Search for the cell housing the specified text and yield its [X, Y] center coordinate. 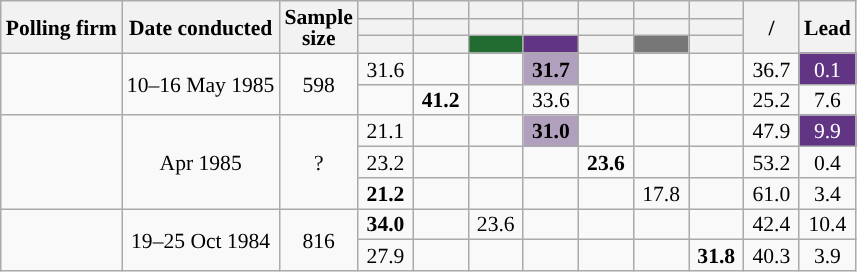
61.0 [772, 194]
17.8 [662, 194]
9.9 [828, 132]
31.0 [550, 132]
3.4 [828, 194]
0.4 [828, 162]
10–16 May 1985 [201, 84]
42.4 [772, 224]
3.9 [828, 256]
31.7 [550, 68]
31.8 [716, 256]
40.3 [772, 256]
816 [318, 240]
Lead [828, 27]
Polling firm [62, 27]
31.6 [386, 68]
33.6 [550, 100]
598 [318, 84]
Samplesize [318, 27]
23.2 [386, 162]
7.6 [828, 100]
47.9 [772, 132]
Date conducted [201, 27]
/ [772, 27]
21.1 [386, 132]
19–25 Oct 1984 [201, 240]
36.7 [772, 68]
? [318, 162]
10.4 [828, 224]
53.2 [772, 162]
21.2 [386, 194]
25.2 [772, 100]
0.1 [828, 68]
34.0 [386, 224]
41.2 [440, 100]
27.9 [386, 256]
Apr 1985 [201, 162]
